Determine the (X, Y) coordinate at the center of the cell enclosing the given text.  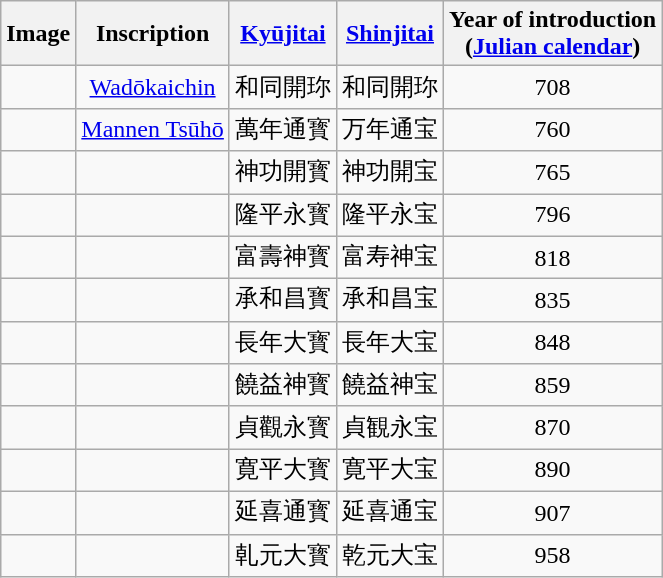
乾元大宝 (390, 556)
神功開寳 (282, 172)
848 (553, 342)
寛平大宝 (390, 470)
765 (553, 172)
Shinjitai (390, 34)
708 (553, 88)
寛平大寳 (282, 470)
Wadōkaichin (153, 88)
饒益神寳 (282, 386)
長年大寳 (282, 342)
貞観永宝 (390, 428)
乹元大寳 (282, 556)
貞觀永寳 (282, 428)
饒益神宝 (390, 386)
延喜通寳 (282, 512)
Inscription (153, 34)
万年通宝 (390, 130)
835 (553, 300)
870 (553, 428)
隆平永寳 (282, 216)
長年大宝 (390, 342)
富寿神宝 (390, 258)
796 (553, 216)
760 (553, 130)
Mannen Tsūhō (153, 130)
818 (553, 258)
958 (553, 556)
Image (38, 34)
Year of introduction(Julian calendar) (553, 34)
Kyūjitai (282, 34)
延喜通宝 (390, 512)
承和昌寳 (282, 300)
859 (553, 386)
神功開宝 (390, 172)
承和昌宝 (390, 300)
907 (553, 512)
890 (553, 470)
富壽神寳 (282, 258)
隆平永宝 (390, 216)
萬年通寳 (282, 130)
